Search for the cell housing the specified text and yield its [X, Y] center coordinate. 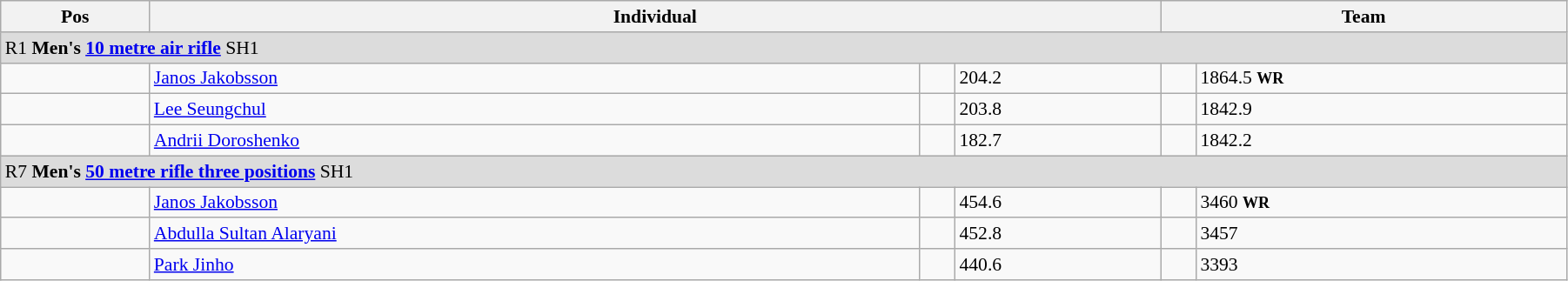
3393 [1381, 264]
182.7 [1057, 141]
454.6 [1057, 203]
3460 WR [1381, 203]
452.8 [1057, 234]
440.6 [1057, 264]
R7 Men's 50 metre rifle three positions SH1 [784, 171]
3457 [1381, 234]
R1 Men's 10 metre air rifle SH1 [784, 48]
Park Jinho [534, 264]
Pos [75, 17]
1864.5 WR [1381, 78]
Andrii Doroshenko [534, 141]
1842.9 [1381, 110]
203.8 [1057, 110]
Lee Seungchul [534, 110]
Abdulla Sultan Alaryani [534, 234]
Team [1364, 17]
Individual [655, 17]
204.2 [1057, 78]
1842.2 [1381, 141]
